Find where the given text appears and provide that cell's center as [x, y] coordinate. 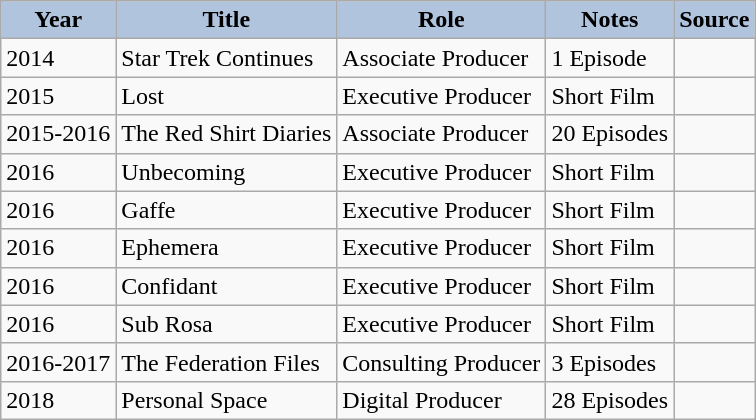
Star Trek Continues [226, 58]
Title [226, 20]
28 Episodes [610, 400]
Ephemera [226, 248]
Unbecoming [226, 172]
20 Episodes [610, 134]
The Federation Files [226, 362]
Sub Rosa [226, 324]
2016-2017 [58, 362]
The Red Shirt Diaries [226, 134]
2015 [58, 96]
Confidant [226, 286]
2014 [58, 58]
Consulting Producer [442, 362]
Digital Producer [442, 400]
1 Episode [610, 58]
Personal Space [226, 400]
Source [714, 20]
Role [442, 20]
3 Episodes [610, 362]
2015-2016 [58, 134]
Notes [610, 20]
2018 [58, 400]
Year [58, 20]
Lost [226, 96]
Gaffe [226, 210]
